Extract the (x, y) coordinate from the center of the cell holding the provided text.  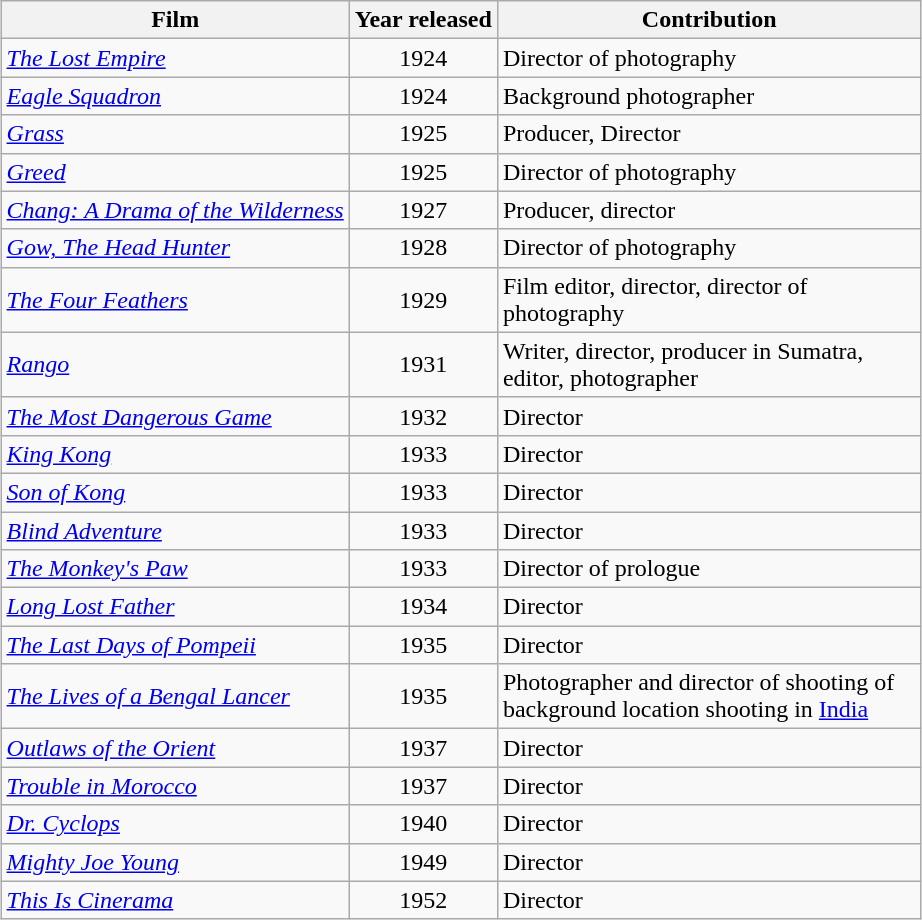
Son of Kong (175, 492)
Year released (423, 20)
Film editor, director, director of photography (709, 300)
Dr. Cyclops (175, 824)
The Last Days of Pompeii (175, 645)
Blind Adventure (175, 531)
Eagle Squadron (175, 96)
The Four Feathers (175, 300)
Producer, director (709, 210)
1928 (423, 248)
Chang: A Drama of the Wilderness (175, 210)
Film (175, 20)
1929 (423, 300)
Producer, Director (709, 134)
King Kong (175, 454)
Rango (175, 364)
1934 (423, 607)
1927 (423, 210)
Director of prologue (709, 569)
Long Lost Father (175, 607)
Background photographer (709, 96)
Outlaws of the Orient (175, 748)
1931 (423, 364)
Photographer and director of shooting of background location shooting in India (709, 696)
Trouble in Morocco (175, 786)
Greed (175, 172)
1952 (423, 900)
Writer, director, producer in Sumatra, editor, photographer (709, 364)
Contribution (709, 20)
Grass (175, 134)
The Most Dangerous Game (175, 416)
The Monkey's Paw (175, 569)
Gow, The Head Hunter (175, 248)
Mighty Joe Young (175, 862)
The Lost Empire (175, 58)
This Is Cinerama (175, 900)
The Lives of a Bengal Lancer (175, 696)
1932 (423, 416)
1949 (423, 862)
1940 (423, 824)
